Scan for the cell matching the given text and deliver its [x, y] coordinate at center. 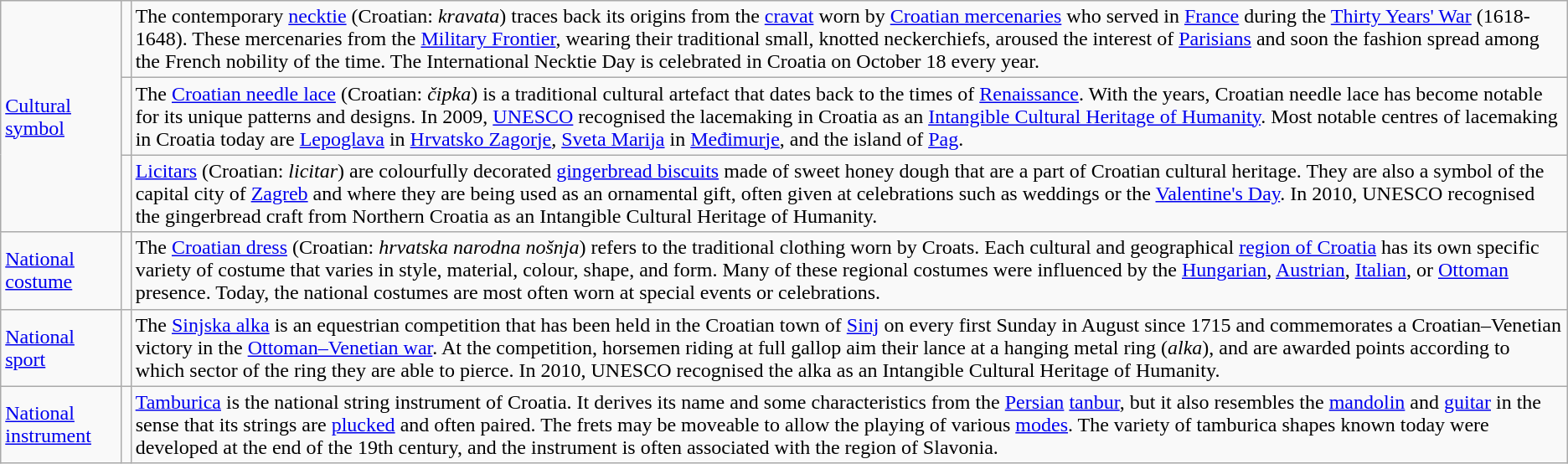
National instrument [61, 425]
National sport [61, 348]
Cultural symbol [61, 116]
National costume [61, 271]
